For the text-containing cell, return its midpoint in (x, y) coordinate format. 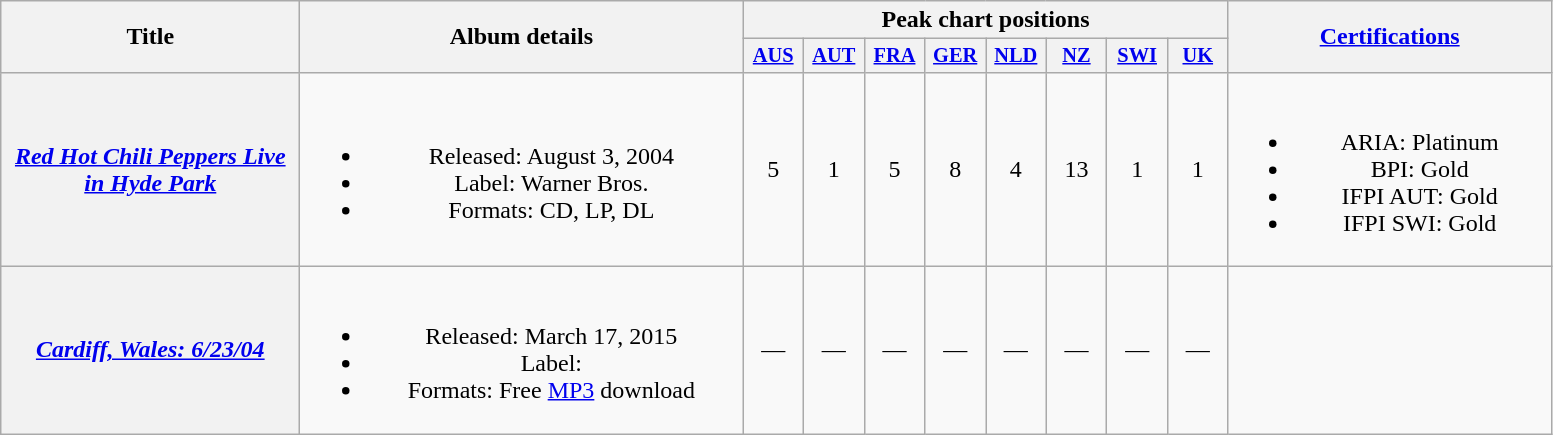
NLD (1016, 56)
ARIA: PlatinumBPI: GoldIFPI AUT: GoldIFPI SWI: Gold (1390, 169)
13 (1076, 169)
Released: March 17, 2015Label:Formats: Free MP3 download (522, 350)
Title (150, 37)
4 (1016, 169)
SWI (1138, 56)
Cardiff, Wales: 6/23/04 (150, 350)
AUS (774, 56)
Peak chart positions (986, 20)
GER (956, 56)
FRA (894, 56)
Red Hot Chili Peppers Live in Hyde Park (150, 169)
Album details (522, 37)
Certifications (1390, 37)
Released: August 3, 2004Label: Warner Bros.Formats: CD, LP, DL (522, 169)
AUT (834, 56)
UK (1198, 56)
NZ (1076, 56)
8 (956, 169)
